Determine the (X, Y) coordinate at the center of the cell enclosing the given text.  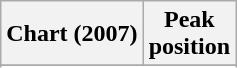
Chart (2007) (72, 34)
Peak position (189, 34)
